Pinpoint the cell where the given text exists, returning its (x, y) midpoint coordinate. 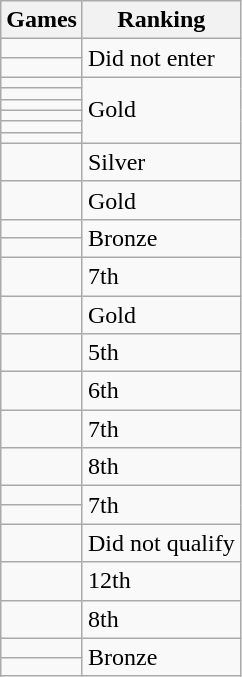
12th (161, 581)
Did not qualify (161, 543)
5th (161, 353)
Did not enter (161, 58)
6th (161, 391)
Silver (161, 162)
Ranking (161, 20)
Games (42, 20)
